Find where the given text appears and provide that cell's center as [x, y] coordinate. 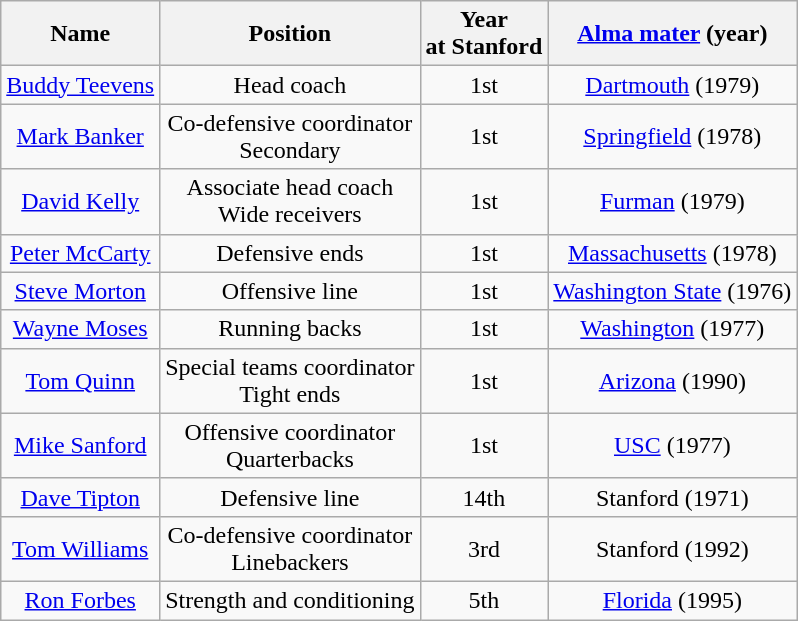
Name [80, 34]
Furman (1979) [672, 202]
Washington (1977) [672, 329]
Dartmouth (1979) [672, 85]
Head coach [290, 85]
Peter McCarty [80, 253]
Mike Sanford [80, 446]
Ron Forbes [80, 600]
Alma mater (year) [672, 34]
5th [484, 600]
Arizona (1990) [672, 380]
Defensive line [290, 497]
Running backs [290, 329]
Dave Tipton [80, 497]
Stanford (1992) [672, 548]
Florida (1995) [672, 600]
Associate head coachWide receivers [290, 202]
Tom Quinn [80, 380]
3rd [484, 548]
Position [290, 34]
Special teams coordinatorTight ends [290, 380]
Springfield (1978) [672, 136]
Mark Banker [80, 136]
David Kelly [80, 202]
Yearat Stanford [484, 34]
Wayne Moses [80, 329]
Strength and conditioning [290, 600]
Tom Williams [80, 548]
USC (1977) [672, 446]
Massachusetts (1978) [672, 253]
Stanford (1971) [672, 497]
Washington State (1976) [672, 291]
Offensive line [290, 291]
14th [484, 497]
Buddy Teevens [80, 85]
Co-defensive coordinatorSecondary [290, 136]
Steve Morton [80, 291]
Co-defensive coordinatorLinebackers [290, 548]
Defensive ends [290, 253]
Offensive coordinatorQuarterbacks [290, 446]
